Provide the (x, y) coordinate of the cell's center where the given text is located.  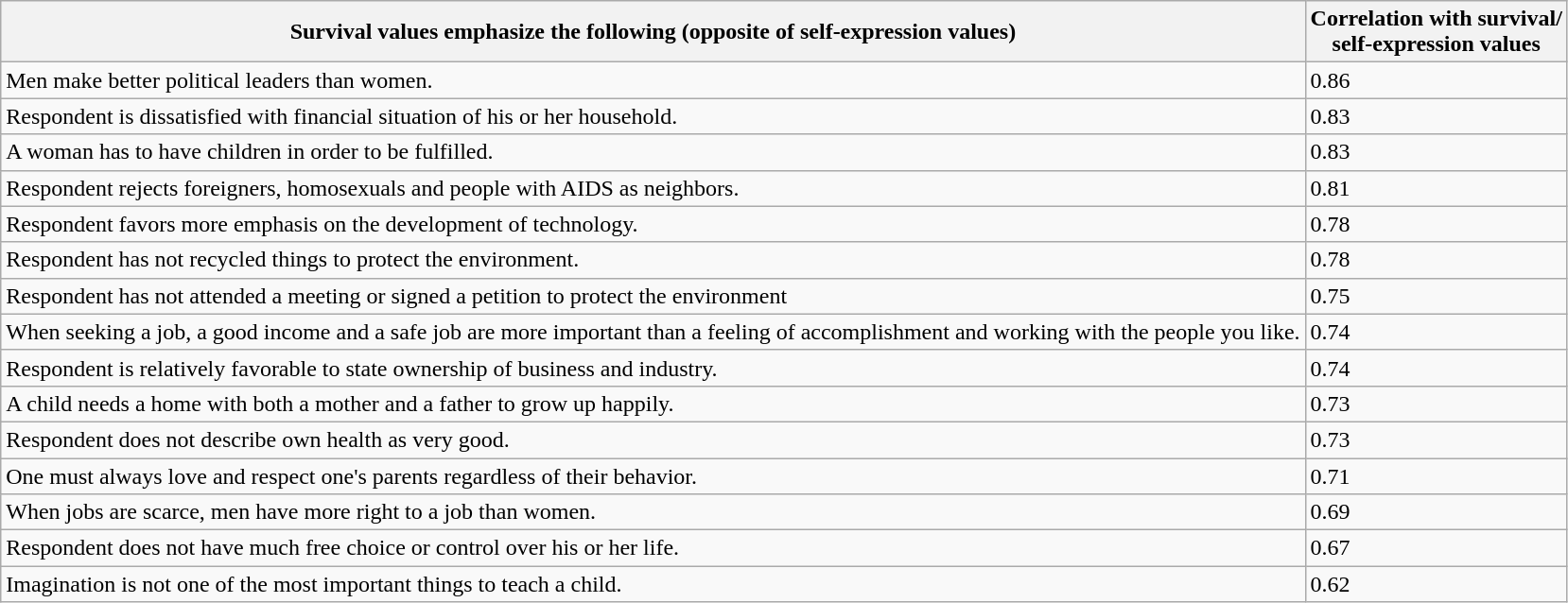
0.81 (1436, 188)
0.86 (1436, 80)
When seeking a job, a good income and a safe job are more important than a feeling of accomplishment and working with the people you like. (653, 332)
Respondent favors more emphasis on the development of technology. (653, 224)
One must always love and respect one's parents regardless of their behavior. (653, 475)
Imagination is not one of the most important things to teach a child. (653, 584)
0.69 (1436, 512)
Correlation with survival/self-expression values (1436, 32)
Respondent is dissatisfied with financial situation of his or her household. (653, 116)
0.67 (1436, 548)
Respondent does not describe own health as very good. (653, 439)
0.62 (1436, 584)
0.71 (1436, 475)
Respondent rejects foreigners, homosexuals and people with AIDS as neighbors. (653, 188)
A woman has to have children in order to be fulfilled. (653, 152)
Men make better political leaders than women. (653, 80)
Respondent has not attended a meeting or signed a petition to protect the environment (653, 296)
Respondent does not have much free choice or control over his or her life. (653, 548)
Survival values emphasize the following (opposite of self-expression values) (653, 32)
Respondent has not recycled things to protect the environment. (653, 260)
When jobs are scarce, men have more right to a job than women. (653, 512)
0.75 (1436, 296)
Respondent is relatively favorable to state ownership of business and industry. (653, 368)
A child needs a home with both a mother and a father to grow up happily. (653, 404)
